Return the [x, y] coordinate for the center point of the cell that contains the specified text.  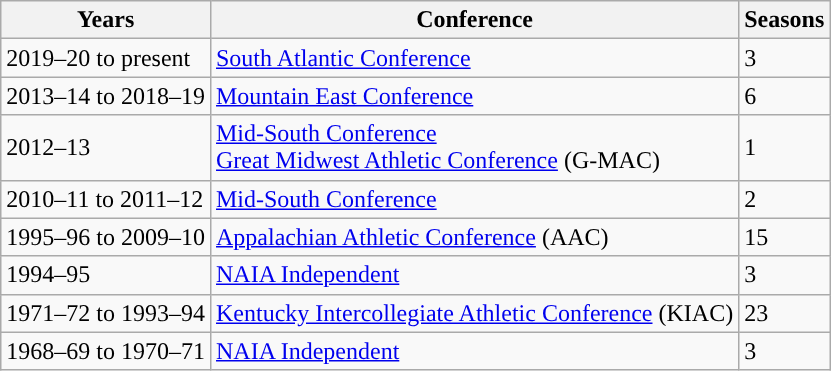
15 [784, 237]
23 [784, 313]
South Atlantic Conference [474, 58]
Mid-South Conference [474, 199]
Conference [474, 20]
2013–14 to 2018–19 [106, 96]
2012–13 [106, 148]
Mid-South ConferenceGreat Midwest Athletic Conference (G-MAC) [474, 148]
1 [784, 148]
Kentucky Intercollegiate Athletic Conference (KIAC) [474, 313]
Seasons [784, 20]
1995–96 to 2009–10 [106, 237]
Mountain East Conference [474, 96]
1971–72 to 1993–94 [106, 313]
6 [784, 96]
1968–69 to 1970–71 [106, 351]
2 [784, 199]
2010–11 to 2011–12 [106, 199]
1994–95 [106, 275]
2019–20 to present [106, 58]
Years [106, 20]
Appalachian Athletic Conference (AAC) [474, 237]
